Locate the cell with the specified text and output its [X, Y] center coordinate. 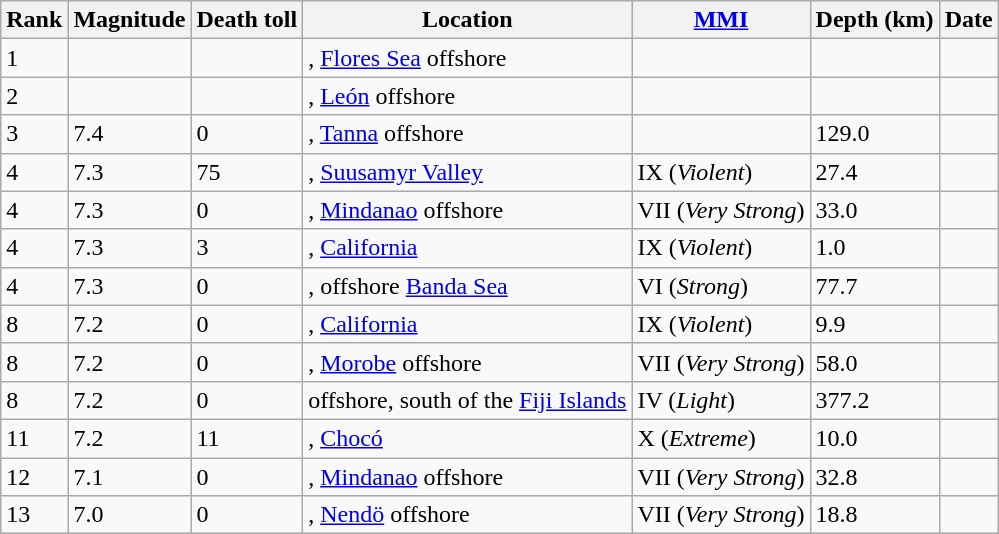
129.0 [874, 134]
9.9 [874, 324]
, offshore Banda Sea [468, 286]
Depth (km) [874, 20]
, Nendö offshore [468, 515]
18.8 [874, 515]
, Flores Sea offshore [468, 58]
, Suusamyr Valley [468, 172]
IV (Light) [721, 400]
Rank [34, 20]
7.0 [130, 515]
32.8 [874, 477]
1.0 [874, 248]
13 [34, 515]
33.0 [874, 210]
, Morobe offshore [468, 362]
12 [34, 477]
2 [34, 96]
, Chocó [468, 438]
7.4 [130, 134]
MMI [721, 20]
77.7 [874, 286]
1 [34, 58]
27.4 [874, 172]
Death toll [247, 20]
Magnitude [130, 20]
X (Extreme) [721, 438]
7.1 [130, 477]
75 [247, 172]
58.0 [874, 362]
, León offshore [468, 96]
VI (Strong) [721, 286]
Date [968, 20]
offshore, south of the Fiji Islands [468, 400]
10.0 [874, 438]
, Tanna offshore [468, 134]
377.2 [874, 400]
Location [468, 20]
